Output the [x, y] coordinate of the center of the cell containing the given text.  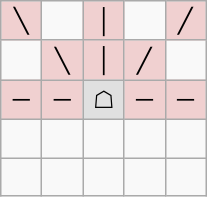
☖ [104, 100]
